Search for the cell housing the specified text and yield its (X, Y) center coordinate. 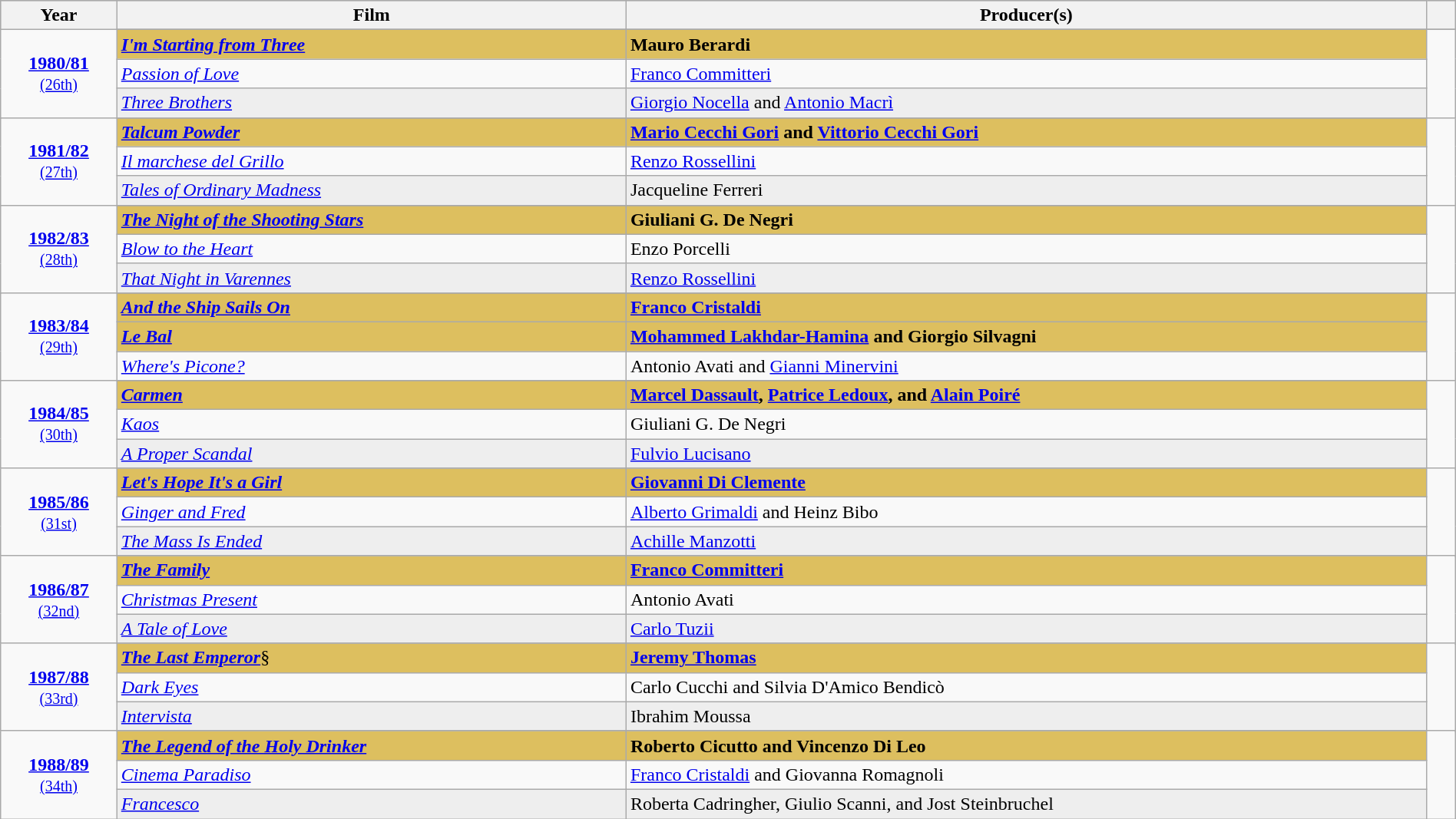
Enzo Porcelli (1026, 249)
Let's Hope It's a Girl (372, 483)
Jeremy Thomas (1026, 658)
A Tale of Love (372, 629)
Le Bal (372, 336)
Talcum Powder (372, 132)
Carlo Tuzii (1026, 629)
Mauro Berardi (1026, 45)
The Mass Is Ended (372, 541)
Tales of Ordinary Madness (372, 190)
A Proper Scandal (372, 454)
Carmen (372, 395)
Antonio Avati (1026, 599)
Il marchese del Grillo (372, 161)
The Last Emperor§ (372, 658)
Franco Cristaldi (1026, 307)
Year (59, 15)
I'm Starting from Three (372, 45)
Three Brothers (372, 103)
Intervista (372, 716)
Roberto Cicutto and Vincenzo Di Leo (1026, 745)
1985/86(31st) (59, 512)
1982/83(28th) (59, 249)
1983/84(29th) (59, 336)
Blow to the Heart (372, 249)
The Night of the Shooting Stars (372, 220)
Film (372, 15)
Dark Eyes (372, 687)
Achille Manzotti (1026, 541)
Alberto Grimaldi and Heinz Bibo (1026, 512)
Mario Cecchi Gori and Vittorio Cecchi Gori (1026, 132)
Franco Cristaldi and Giovanna Romagnoli (1026, 774)
The Family (372, 570)
Cinema Paradiso (372, 774)
1987/88(33rd) (59, 687)
Producer(s) (1026, 15)
Francesco (372, 804)
The Legend of the Holy Drinker (372, 745)
Marcel Dassault, Patrice Ledoux, and Alain Poiré (1026, 395)
Fulvio Lucisano (1026, 454)
Ibrahim Moussa (1026, 716)
Antonio Avati and Gianni Minervini (1026, 366)
Where's Picone? (372, 366)
Jacqueline Ferreri (1026, 190)
That Night in Varennes (372, 278)
Kaos (372, 424)
1980/81(26th) (59, 74)
Giorgio Nocella and Antonio Macrì (1026, 103)
Passion of Love (372, 74)
1981/82(27th) (59, 161)
Roberta Cadringher, Giulio Scanni, and Jost Steinbruchel (1026, 804)
Mohammed Lakhdar-Hamina and Giorgio Silvagni (1026, 336)
1988/89(34th) (59, 774)
Christmas Present (372, 599)
And the Ship Sails On (372, 307)
Carlo Cucchi and Silvia D'Amico Bendicò (1026, 687)
Ginger and Fred (372, 512)
1986/87(32nd) (59, 599)
Giovanni Di Clemente (1026, 483)
1984/85(30th) (59, 424)
